Locate the cell with the specified text and output its (x, y) center coordinate. 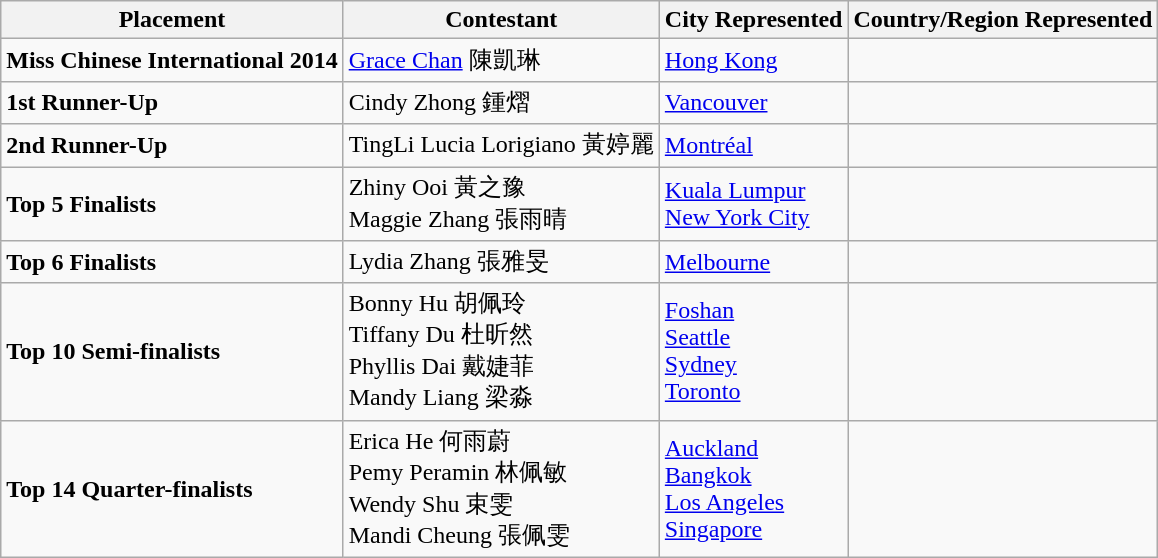
1st Runner-Up (172, 102)
Placement (172, 20)
Miss Chinese International 2014 (172, 60)
2nd Runner-Up (172, 146)
Top 6 Finalists (172, 262)
Grace Chan 陳凱琳 (501, 60)
AucklandBangkok Los Angeles Singapore (754, 488)
Cindy Zhong 鍾熠 (501, 102)
Kuala LumpurNew York City (754, 203)
Montréal (754, 146)
Hong Kong (754, 60)
Vancouver (754, 102)
Top 10 Semi-finalists (172, 352)
Melbourne (754, 262)
City Represented (754, 20)
Contestant (501, 20)
Zhiny Ooi 黃之豫Maggie Zhang 張雨晴 (501, 203)
FoshanSeattleSydneyToronto (754, 352)
Erica He 何雨蔚Pemy Peramin 林佩敏Wendy Shu 束雯Mandi Cheung 張佩雯 (501, 488)
TingLi Lucia Lorigiano 黃婷麗 (501, 146)
Lydia Zhang 張雅旻 (501, 262)
Bonny Hu 胡佩玲Tiffany Du 杜昕然Phyllis Dai 戴婕菲Mandy Liang 梁淼 (501, 352)
Country/Region Represented (1003, 20)
Top 14 Quarter-finalists (172, 488)
Top 5 Finalists (172, 203)
